Return the (X, Y) coordinate for the center point of the cell that contains the specified text.  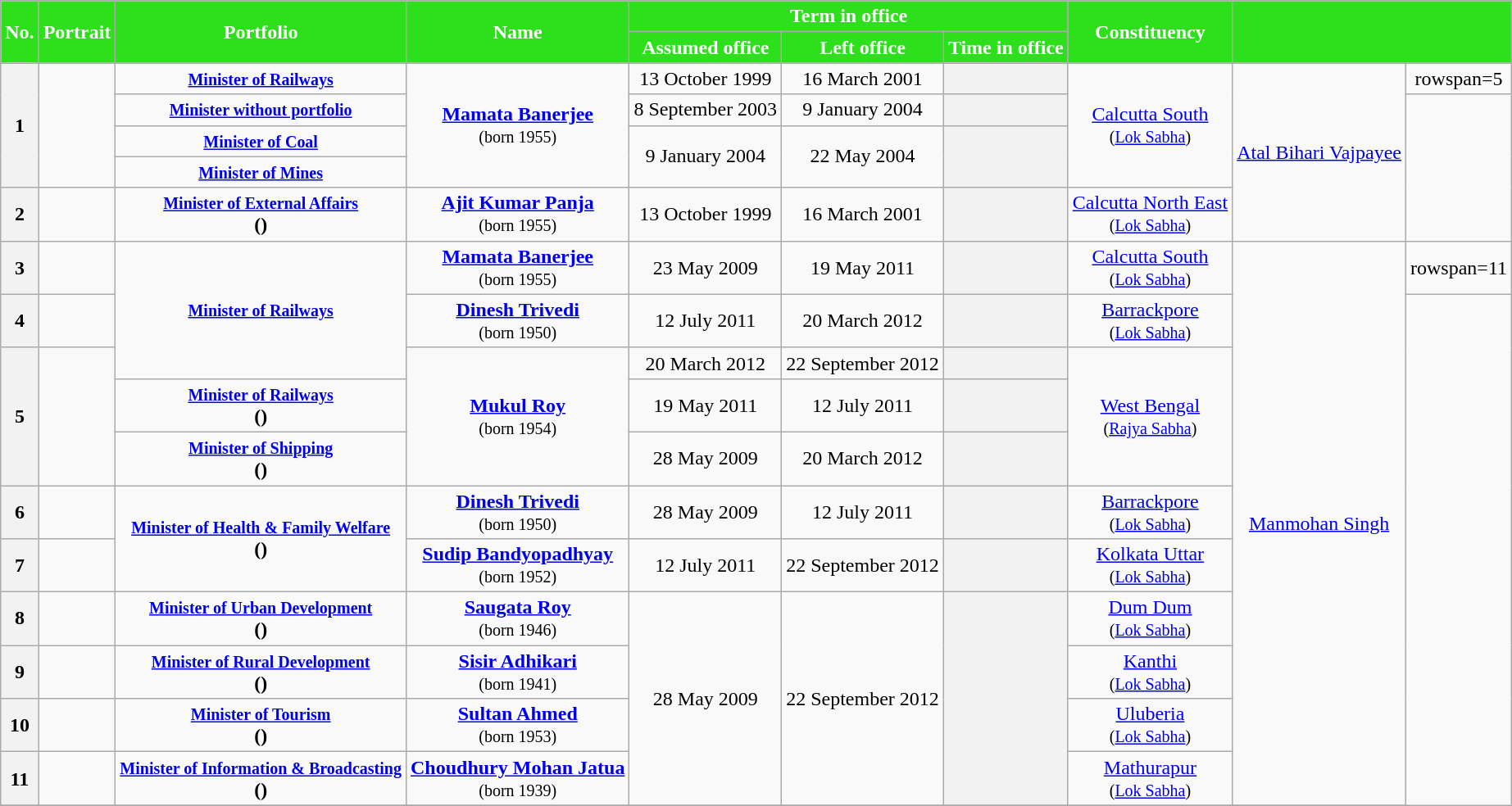
Kanthi(Lok Sabha) (1150, 672)
No. (20, 32)
5 (20, 416)
8 (20, 619)
Time in office (1006, 48)
Kolkata Uttar(Lok Sabha) (1150, 565)
rowspan=5 (1459, 79)
Ajit Kumar Panja(born 1955) (517, 215)
9 (20, 672)
7 (20, 565)
Sisir Adhikari(born 1941) (517, 672)
Dum Dum(Lok Sabha) (1150, 619)
22 May 2004 (863, 156)
Minister of Information & Broadcasting() (261, 778)
3 (20, 267)
Minister of Health & Family Welfare() (261, 538)
Sultan Ahmed(born 1953) (517, 726)
Minister of Rural Development() (261, 672)
Sudip Bandyopadhyay(born 1952) (517, 565)
Minister of External Affairs() (261, 215)
Calcutta North East(Lok Sabha) (1150, 215)
Name (517, 32)
Atal Bihari Vajpayee (1319, 152)
Minister of Mines (261, 172)
Minister of Railways() (261, 405)
West Bengal(Rajya Sabha) (1150, 416)
Minister of Shipping() (261, 459)
Minister of Coal (261, 141)
Portfolio (261, 32)
Portrait (77, 32)
Left office (863, 48)
6 (20, 511)
Uluberia(Lok Sabha) (1150, 726)
Mathurapur(Lok Sabha) (1150, 778)
rowspan=11 (1459, 267)
Term in office (849, 16)
Mukul Roy(born 1954) (517, 416)
Assumed office (706, 48)
Saugata Roy(born 1946) (517, 619)
Manmohan Singh (1319, 523)
Minister without portfolio (261, 110)
4 (20, 321)
Minister of Urban Development() (261, 619)
Constituency (1150, 32)
1 (20, 125)
11 (20, 778)
Minister of Tourism() (261, 726)
8 September 2003 (706, 110)
2 (20, 215)
Choudhury Mohan Jatua(born 1939) (517, 778)
10 (20, 726)
23 May 2009 (706, 267)
